Return (x, y) of the center of cell containing provided text 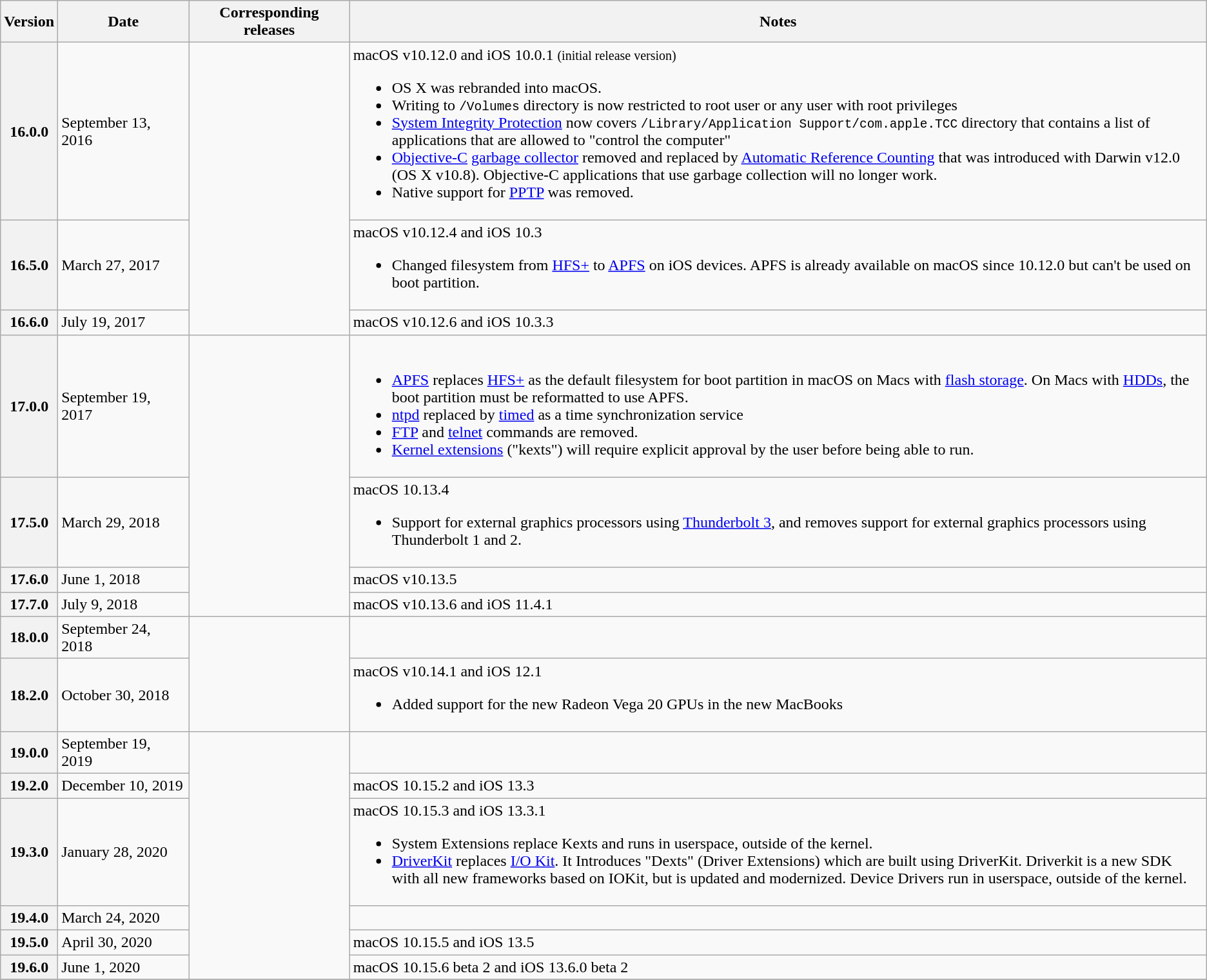
Notes (778, 22)
Version (30, 22)
September 13, 2016 (124, 132)
17.7.0 (30, 604)
17.0.0 (30, 406)
April 30, 2020 (124, 943)
September 24, 2018 (124, 637)
March 27, 2017 (124, 265)
June 1, 2020 (124, 967)
December 10, 2019 (124, 785)
macOS v10.13.6 and iOS 11.4.1 (778, 604)
17.5.0 (30, 522)
macOS v10.12.6 and iOS 10.3.3 (778, 322)
January 28, 2020 (124, 852)
macOS 10.15.6 beta 2 and iOS 13.6.0 beta 2 (778, 967)
16.5.0 (30, 265)
18.2.0 (30, 695)
16.6.0 (30, 322)
macOS v10.14.1 and iOS 12.1Added support for the new Radeon Vega 20 GPUs in the new MacBooks (778, 695)
July 19, 2017 (124, 322)
17.6.0 (30, 580)
19.6.0 (30, 967)
macOS v10.13.5 (778, 580)
March 29, 2018 (124, 522)
19.3.0 (30, 852)
18.0.0 (30, 637)
July 9, 2018 (124, 604)
19.4.0 (30, 918)
19.5.0 (30, 943)
macOS 10.15.2 and iOS 13.3 (778, 785)
October 30, 2018 (124, 695)
June 1, 2018 (124, 580)
Date (124, 22)
September 19, 2019 (124, 752)
19.2.0 (30, 785)
16.0.0 (30, 132)
macOS 10.15.5 and iOS 13.5 (778, 943)
19.0.0 (30, 752)
Corresponding releases (270, 22)
March 24, 2020 (124, 918)
September 19, 2017 (124, 406)
